Scan for the cell matching the given text and deliver its [x, y] coordinate at center. 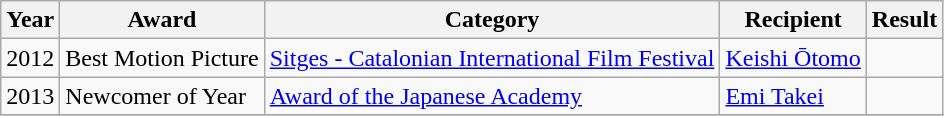
Award of the Japanese Academy [492, 96]
Newcomer of Year [162, 96]
Keishi Ōtomo [793, 58]
Emi Takei [793, 96]
Recipient [793, 20]
2012 [30, 58]
Result [904, 20]
Sitges - Catalonian International Film Festival [492, 58]
2013 [30, 96]
Award [162, 20]
Category [492, 20]
Year [30, 20]
Best Motion Picture [162, 58]
